Locate the cell with the specified text and output its (x, y) center coordinate. 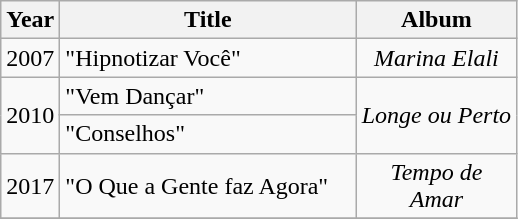
2010 (30, 115)
2007 (30, 58)
Tempo de Amar (436, 186)
Longe ou Perto (436, 115)
"Hipnotizar Você" (208, 58)
"Vem Dançar" (208, 96)
Title (208, 20)
Year (30, 20)
"Conselhos" (208, 134)
2017 (30, 186)
Album (436, 20)
Marina Elali (436, 58)
"O Que a Gente faz Agora" (208, 186)
